Find where the given text appears and provide that cell's center as (X, Y) coordinate. 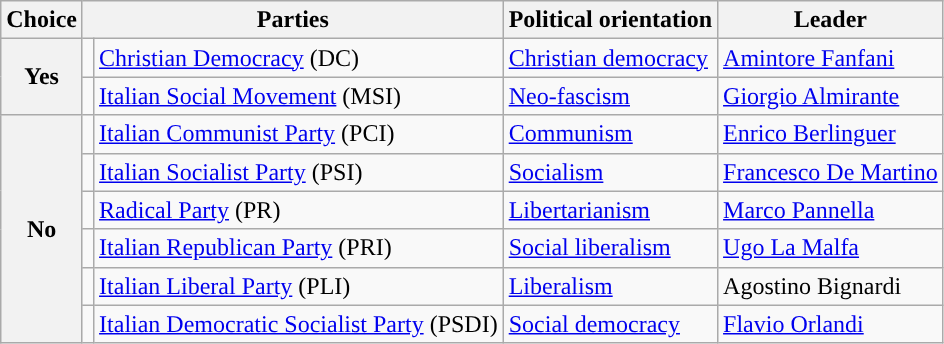
Neo-fascism (610, 96)
Leader (831, 20)
No (42, 229)
Social liberalism (610, 248)
Choice (42, 20)
Italian Democratic Socialist Party (PSDI) (299, 324)
Communism (610, 134)
Italian Social Movement (MSI) (299, 96)
Social democracy (610, 324)
Yes (42, 77)
Christian Democracy (DC) (299, 58)
Italian Republican Party (PRI) (299, 248)
Liberalism (610, 286)
Italian Liberal Party (PLI) (299, 286)
Amintore Fanfani (831, 58)
Italian Socialist Party (PSI) (299, 172)
Marco Pannella (831, 210)
Flavio Orlandi (831, 324)
Giorgio Almirante (831, 96)
Socialism (610, 172)
Christian democracy (610, 58)
Political orientation (610, 20)
Radical Party (PR) (299, 210)
Agostino Bignardi (831, 286)
Parties (292, 20)
Ugo La Malfa (831, 248)
Enrico Berlinguer (831, 134)
Libertarianism (610, 210)
Francesco De Martino (831, 172)
Italian Communist Party (PCI) (299, 134)
